Capture the cell that displays the provided text and extract its [X, Y] central coordinate. 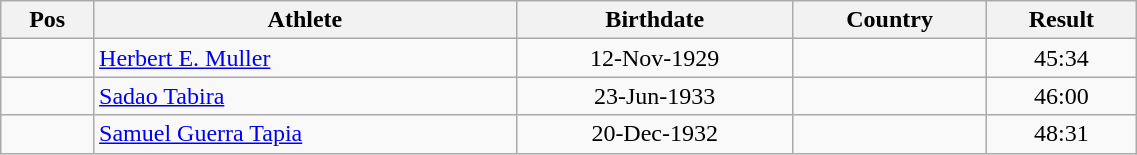
Athlete [306, 20]
Country [890, 20]
Herbert E. Muller [306, 58]
48:31 [1062, 134]
20-Dec-1932 [654, 134]
12-Nov-1929 [654, 58]
45:34 [1062, 58]
46:00 [1062, 96]
Result [1062, 20]
23-Jun-1933 [654, 96]
Sadao Tabira [306, 96]
Pos [48, 20]
Samuel Guerra Tapia [306, 134]
Birthdate [654, 20]
